Search for the cell housing the specified text and yield its [x, y] center coordinate. 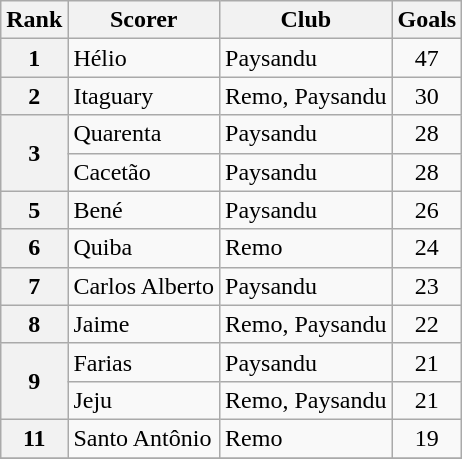
6 [34, 248]
Hélio [144, 58]
Santo Antônio [144, 438]
23 [427, 286]
2 [34, 96]
30 [427, 96]
1 [34, 58]
8 [34, 324]
Goals [427, 20]
11 [34, 438]
9 [34, 381]
24 [427, 248]
Scorer [144, 20]
7 [34, 286]
Quarenta [144, 134]
Jeju [144, 400]
3 [34, 153]
Club [306, 20]
Carlos Alberto [144, 286]
47 [427, 58]
Itaguary [144, 96]
Jaime [144, 324]
26 [427, 210]
19 [427, 438]
Bené [144, 210]
Farias [144, 362]
Cacetão [144, 172]
Quiba [144, 248]
5 [34, 210]
22 [427, 324]
Rank [34, 20]
